Scan for the cell matching the given text and deliver its (X, Y) coordinate at center. 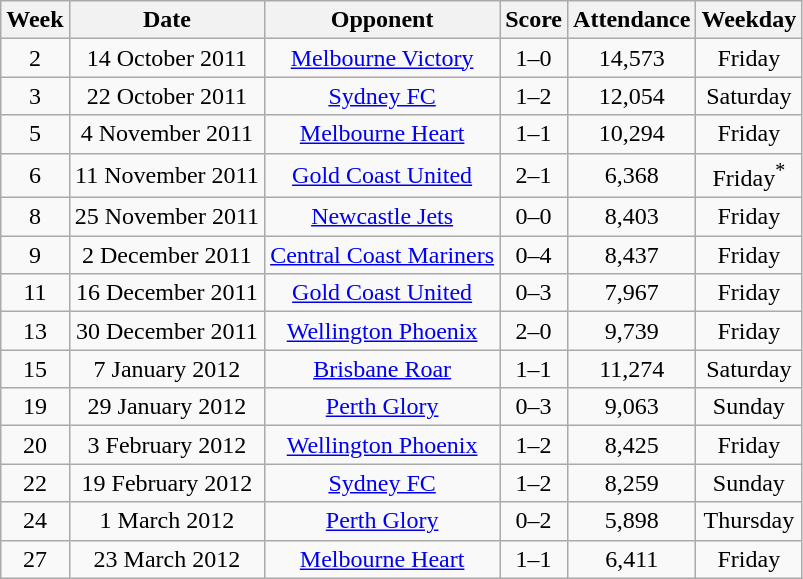
8,259 (632, 483)
14 October 2011 (166, 58)
6,411 (632, 559)
8,425 (632, 445)
2 December 2011 (166, 255)
13 (35, 331)
30 December 2011 (166, 331)
19 February 2012 (166, 483)
11 (35, 293)
2–0 (534, 331)
14,573 (632, 58)
Opponent (382, 20)
7 January 2012 (166, 369)
11 November 2011 (166, 176)
23 March 2012 (166, 559)
9,739 (632, 331)
1–0 (534, 58)
10,294 (632, 134)
8 (35, 217)
Brisbane Roar (382, 369)
2–1 (534, 176)
22 October 2011 (166, 96)
2 (35, 58)
Score (534, 20)
Melbourne Victory (382, 58)
25 November 2011 (166, 217)
Week (35, 20)
5,898 (632, 521)
5 (35, 134)
Central Coast Mariners (382, 255)
Thursday (749, 521)
0–2 (534, 521)
8,437 (632, 255)
Date (166, 20)
9,063 (632, 407)
4 November 2011 (166, 134)
16 December 2011 (166, 293)
9 (35, 255)
12,054 (632, 96)
19 (35, 407)
6 (35, 176)
6,368 (632, 176)
29 January 2012 (166, 407)
3 February 2012 (166, 445)
Attendance (632, 20)
8,403 (632, 217)
Weekday (749, 20)
15 (35, 369)
22 (35, 483)
0–4 (534, 255)
Friday* (749, 176)
11,274 (632, 369)
3 (35, 96)
20 (35, 445)
Newcastle Jets (382, 217)
7,967 (632, 293)
27 (35, 559)
24 (35, 521)
1 March 2012 (166, 521)
0–0 (534, 217)
